Return the [x, y] coordinate for the center point of the cell that contains the specified text.  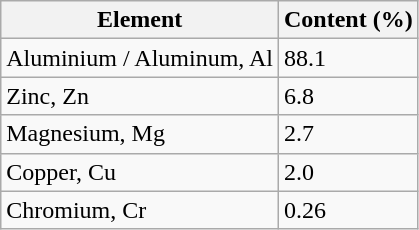
88.1 [349, 58]
Magnesium, Mg [140, 134]
2.7 [349, 134]
Copper, Cu [140, 172]
Zinc, Zn [140, 96]
Aluminium / Aluminum, Al [140, 58]
2.0 [349, 172]
0.26 [349, 210]
6.8 [349, 96]
Element [140, 20]
Content (%) [349, 20]
Chromium, Cr [140, 210]
